Determine the [X, Y] coordinate at the center of the cell enclosing the given text.  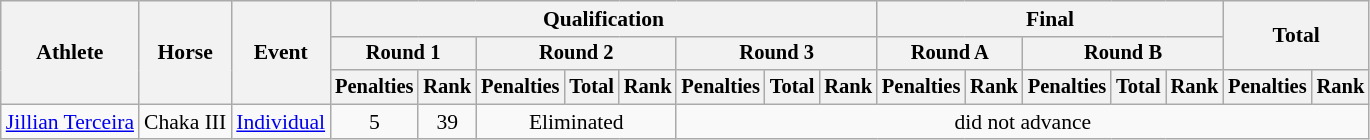
Round A [950, 54]
Horse [185, 52]
Round 3 [776, 54]
Round B [1123, 54]
Qualification [604, 19]
5 [374, 122]
Final [1050, 19]
Jillian Terceira [70, 122]
Individual [280, 122]
Chaka III [185, 122]
Round 1 [403, 54]
Athlete [70, 52]
Eliminated [576, 122]
did not advance [1022, 122]
39 [447, 122]
Round 2 [576, 54]
Event [280, 52]
